Extract the [x, y] coordinate from the center of the cell holding the provided text.  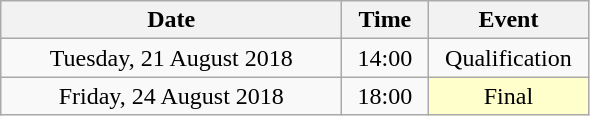
Event [508, 20]
Date [172, 20]
14:00 [385, 58]
Qualification [508, 58]
18:00 [385, 96]
Friday, 24 August 2018 [172, 96]
Time [385, 20]
Tuesday, 21 August 2018 [172, 58]
Final [508, 96]
